For the text-containing cell, return its midpoint in [x, y] coordinate format. 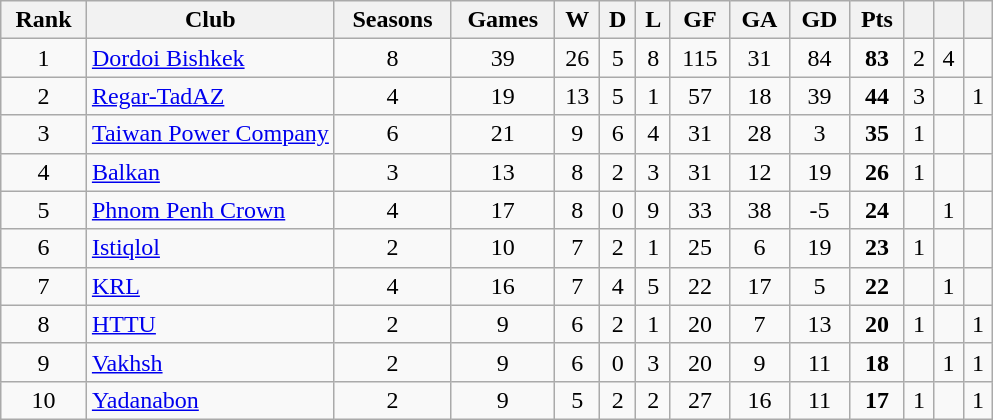
Pts [876, 20]
35 [876, 134]
Seasons [392, 20]
21 [503, 134]
Regar-TadAZ [210, 96]
Rank [44, 20]
Dordoi Bishkek [210, 58]
115 [700, 58]
Yadanabon [210, 400]
12 [759, 172]
GF [700, 20]
-5 [819, 210]
Games [503, 20]
27 [700, 400]
Balkan [210, 172]
Istiqlol [210, 248]
44 [876, 96]
38 [759, 210]
84 [819, 58]
W [578, 20]
24 [876, 210]
Vakhsh [210, 362]
28 [759, 134]
83 [876, 58]
D [618, 20]
23 [876, 248]
GA [759, 20]
HTTU [210, 324]
25 [700, 248]
Phnom Penh Crown [210, 210]
Club [210, 20]
33 [700, 210]
57 [700, 96]
Taiwan Power Company [210, 134]
GD [819, 20]
L [654, 20]
KRL [210, 286]
